Scan for the cell matching the given text and deliver its [x, y] coordinate at center. 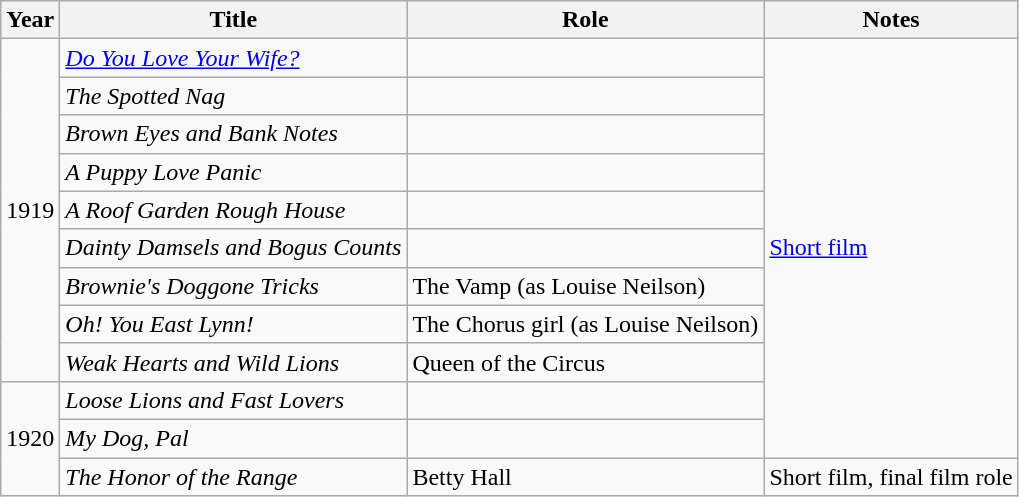
Short film, final film role [891, 477]
Short film [891, 248]
Weak Hearts and Wild Lions [234, 362]
The Vamp (as Louise Neilson) [586, 286]
Loose Lions and Fast Lovers [234, 400]
My Dog, Pal [234, 438]
Year [30, 20]
Title [234, 20]
Role [586, 20]
Do You Love Your Wife? [234, 58]
A Puppy Love Panic [234, 172]
Betty Hall [586, 477]
Brown Eyes and Bank Notes [234, 134]
Oh! You East Lynn! [234, 324]
Queen of the Circus [586, 362]
The Spotted Nag [234, 96]
Brownie's Doggone Tricks [234, 286]
1920 [30, 438]
Notes [891, 20]
The Chorus girl (as Louise Neilson) [586, 324]
The Honor of the Range [234, 477]
A Roof Garden Rough House [234, 210]
1919 [30, 210]
Dainty Damsels and Bogus Counts [234, 248]
